Return the (X, Y) coordinate for the center point of the cell that contains the specified text.  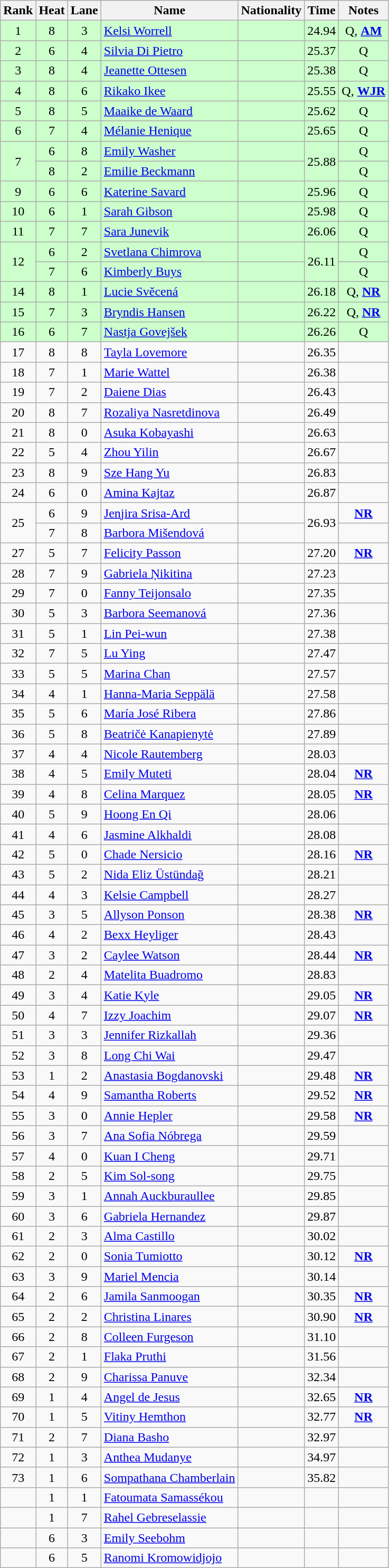
22 (18, 452)
Annah Auckburaullee (169, 1196)
Diana Basho (169, 1437)
30.14 (322, 1277)
28.43 (322, 935)
28.04 (322, 774)
29.59 (322, 1136)
34 (18, 694)
Barbora Mišendová (169, 533)
27.20 (322, 553)
Lane (84, 11)
Matelita Buadromo (169, 975)
Kim Sol-song (169, 1176)
Marina Chan (169, 674)
Bryndis Hansen (169, 312)
67 (18, 1357)
Ranomi Kromowidjojo (169, 1558)
Hanna-Maria Seppälä (169, 694)
25.88 (322, 161)
30 (18, 613)
Katie Kyle (169, 995)
29.58 (322, 1116)
26.63 (322, 432)
Anthea Mudanye (169, 1457)
Rank (18, 11)
17 (18, 352)
72 (18, 1457)
Annie Hepler (169, 1116)
Q, AM (364, 31)
28.06 (322, 814)
Svetlana Chimrova (169, 252)
63 (18, 1277)
Katerine Savard (169, 191)
73 (18, 1477)
Rozaliya Nasretdinova (169, 412)
30.12 (322, 1257)
Nastja Govejšek (169, 332)
32.77 (322, 1417)
Emily Washer (169, 151)
28.83 (322, 975)
25.55 (322, 91)
26.93 (322, 523)
34.97 (322, 1457)
52 (18, 1055)
María José Ribera (169, 714)
Anastasia Bogdanovski (169, 1075)
Nicole Rautemberg (169, 754)
Flaka Pruthi (169, 1357)
Fanny Teijonsalo (169, 593)
Q, WJR (364, 91)
66 (18, 1337)
55 (18, 1116)
37 (18, 754)
38 (18, 774)
Nationality (271, 11)
Celina Marquez (169, 794)
Asuka Kobayashi (169, 432)
35.82 (322, 1477)
Mélanie Henique (169, 131)
25.98 (322, 211)
25.62 (322, 111)
31.10 (322, 1337)
28.05 (322, 794)
15 (18, 312)
30.02 (322, 1236)
30.35 (322, 1297)
24.94 (322, 31)
57 (18, 1156)
28.21 (322, 874)
39 (18, 794)
32.97 (322, 1437)
20 (18, 412)
Zhou Yilin (169, 452)
Heat (52, 11)
Charissa Panuve (169, 1377)
27.58 (322, 694)
Kimberly Buys (169, 272)
26.18 (322, 292)
29.85 (322, 1196)
27.38 (322, 634)
59 (18, 1196)
Long Chi Wai (169, 1055)
Gabriela Ņikitina (169, 573)
Emilie Beckmann (169, 171)
Jenjira Srisa-Ard (169, 513)
Izzy Joachim (169, 1015)
31 (18, 634)
26.35 (322, 352)
27.47 (322, 654)
Nida Eliz Üstündağ (169, 874)
41 (18, 834)
42 (18, 854)
Sompathana Chamberlain (169, 1477)
Amina Kajtaz (169, 493)
16 (18, 332)
51 (18, 1035)
27.36 (322, 613)
64 (18, 1297)
23 (18, 473)
44 (18, 895)
Vitiny Hemthon (169, 1417)
27.89 (322, 734)
61 (18, 1236)
29.87 (322, 1216)
Emily Seebohm (169, 1538)
25.37 (322, 51)
29.48 (322, 1075)
27.86 (322, 714)
Lucie Svěcená (169, 292)
27.35 (322, 593)
46 (18, 935)
26.38 (322, 372)
26.22 (322, 312)
28.38 (322, 915)
Sara Junevik (169, 231)
Gabriela Hernandez (169, 1216)
28.03 (322, 754)
29 (18, 593)
26.87 (322, 493)
26.06 (322, 231)
53 (18, 1075)
25 (18, 523)
56 (18, 1136)
26.49 (322, 412)
19 (18, 392)
Allyson Ponson (169, 915)
Angel de Jesus (169, 1397)
26.11 (322, 262)
26.26 (322, 332)
29.75 (322, 1176)
21 (18, 432)
28.16 (322, 854)
10 (18, 211)
Fatoumata Samassékou (169, 1497)
70 (18, 1417)
Kelsi Worrell (169, 31)
Hoong En Qi (169, 814)
28.27 (322, 895)
29.52 (322, 1095)
Maaike de Waard (169, 111)
43 (18, 874)
50 (18, 1015)
54 (18, 1095)
Beatričė Kanapienytė (169, 734)
25.38 (322, 71)
29.05 (322, 995)
Caylee Watson (169, 955)
Jamila Sanmoogan (169, 1297)
40 (18, 814)
32 (18, 654)
27 (18, 553)
Chade Nersicio (169, 854)
65 (18, 1317)
Emily Muteti (169, 774)
Sze Hang Yu (169, 473)
28.44 (322, 955)
Alma Castillo (169, 1236)
Name (169, 11)
Sarah Gibson (169, 211)
32.34 (322, 1377)
Marie Wattel (169, 372)
Sonia Tumiotto (169, 1257)
29.36 (322, 1035)
27.23 (322, 573)
Silvia Di Pietro (169, 51)
Notes (364, 11)
Lin Pei-wun (169, 634)
69 (18, 1397)
26.43 (322, 392)
27.57 (322, 674)
31.56 (322, 1357)
Barbora Seemanová (169, 613)
28.08 (322, 834)
28 (18, 573)
26.67 (322, 452)
Bexx Heyliger (169, 935)
33 (18, 674)
29.47 (322, 1055)
11 (18, 231)
58 (18, 1176)
Samantha Roberts (169, 1095)
25.96 (322, 191)
62 (18, 1257)
Jeanette Ottesen (169, 71)
25.65 (322, 131)
Colleen Furgeson (169, 1337)
Felicity Passon (169, 553)
Time (322, 11)
24 (18, 493)
14 (18, 292)
Kelsie Campbell (169, 895)
71 (18, 1437)
47 (18, 955)
Daiene Dias (169, 392)
45 (18, 915)
Mariel Mencia (169, 1277)
68 (18, 1377)
36 (18, 734)
35 (18, 714)
32.65 (322, 1397)
18 (18, 372)
49 (18, 995)
Kuan I Cheng (169, 1156)
29.07 (322, 1015)
48 (18, 975)
30.90 (322, 1317)
Rahel Gebreselassie (169, 1517)
Lu Ying (169, 654)
Ana Sofia Nóbrega (169, 1136)
Jasmine Alkhaldi (169, 834)
Rikako Ikee (169, 91)
Tayla Lovemore (169, 352)
Christina Linares (169, 1317)
29.71 (322, 1156)
26.83 (322, 473)
Jennifer Rizkallah (169, 1035)
12 (18, 262)
60 (18, 1216)
